Search for the cell housing the specified text and yield its [x, y] center coordinate. 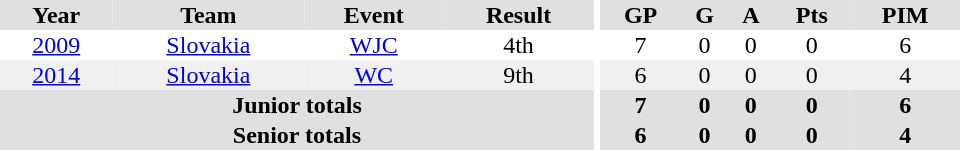
2014 [56, 75]
Team [208, 15]
Result [518, 15]
G [705, 15]
Event [374, 15]
WJC [374, 45]
Junior totals [297, 105]
GP [641, 15]
WC [374, 75]
4th [518, 45]
9th [518, 75]
Year [56, 15]
PIM [905, 15]
2009 [56, 45]
Pts [812, 15]
A [750, 15]
Senior totals [297, 135]
